Determine the [x, y] coordinate at the center of the cell enclosing the given text.  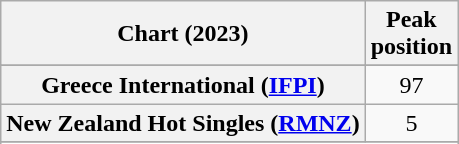
Chart (2023) [183, 34]
Peakposition [411, 34]
5 [411, 123]
Greece International (IFPI) [183, 85]
New Zealand Hot Singles (RMNZ) [183, 123]
97 [411, 85]
